Provide the [X, Y] coordinate of the cell's center where the given text is located.  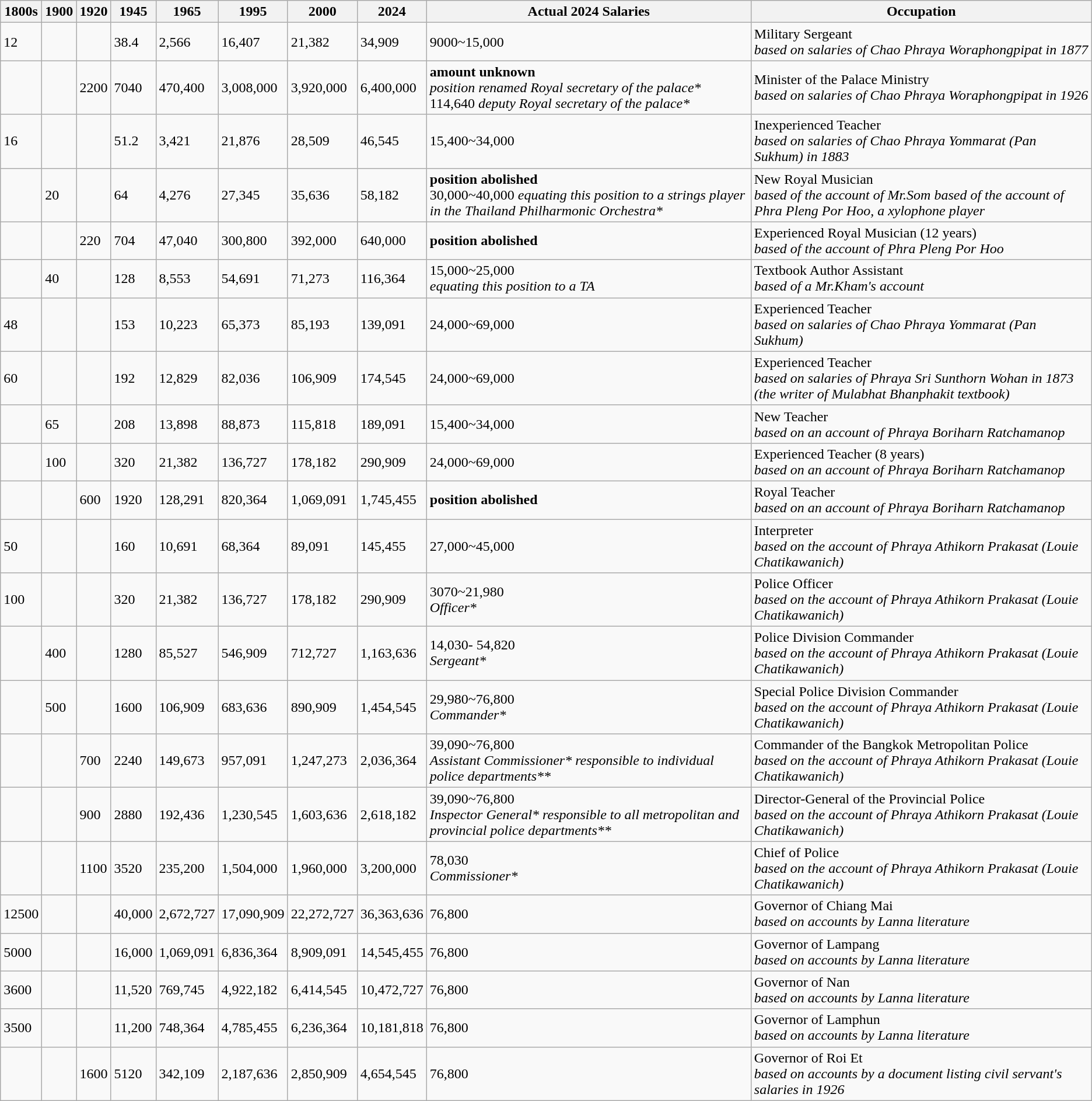
7040 [133, 88]
957,091 [253, 761]
48 [21, 324]
amount unknownposition renamed Royal secretary of the palace* 114,640 deputy Royal secretary of the palace* [589, 88]
21,876 [253, 141]
16,407 [253, 42]
1280 [133, 653]
400 [60, 653]
Experienced Teacher (8 years)based on an account of Phraya Boriharn Ratchamanop [921, 462]
Military Sergeantbased on salaries of Chao Phraya Woraphongpipat in 1877 [921, 42]
546,909 [253, 653]
40,000 [133, 914]
Inexperienced Teacherbased on salaries of Chao Phraya Yommarat (Pan Sukhum) in 1883 [921, 141]
85,527 [187, 653]
160 [133, 546]
65 [60, 424]
Commander of the Bangkok Metropolitan Policebased on the account of Phraya Athikorn Prakasat (Louie Chatikawanich) [921, 761]
Occupation [921, 12]
820,364 [253, 499]
6,400,000 [392, 88]
9000~15,000 [589, 42]
116,364 [392, 279]
New Teacherbased on an account of Phraya Boriharn Ratchamanop [921, 424]
145,455 [392, 546]
13,898 [187, 424]
235,200 [187, 868]
14,545,455 [392, 952]
40 [60, 279]
153 [133, 324]
8,553 [187, 279]
4,922,182 [253, 990]
46,545 [392, 141]
683,636 [253, 707]
3,920,000 [322, 88]
Chief of Policebased on the account of Phraya Athikorn Prakasat (Louie Chatikawanich) [921, 868]
12500 [21, 914]
1,247,273 [322, 761]
220 [93, 240]
15,000~25,000equating this position to a TA [589, 279]
2024 [392, 12]
2880 [133, 815]
2200 [93, 88]
2,187,636 [253, 1074]
12 [21, 42]
34,909 [392, 42]
192 [133, 378]
Police Division Commanderbased on the account of Phraya Athikorn Prakasat (Louie Chatikawanich) [921, 653]
54,691 [253, 279]
300,800 [253, 240]
Police Officerbased on the account of Phraya Athikorn Prakasat (Louie Chatikawanich) [921, 600]
36,363,636 [392, 914]
39,090~76,800Inspector General* responsible to all metropolitan and provincial police departments** [589, 815]
20 [60, 195]
39,090~76,800Assistant Commissioner* responsible to individual police departments** [589, 761]
769,745 [187, 990]
17,090,909 [253, 914]
71,273 [322, 279]
1965 [187, 12]
2,672,727 [187, 914]
1,504,000 [253, 868]
27,345 [253, 195]
88,873 [253, 424]
342,109 [187, 1074]
Actual 2024 Salaries [589, 12]
1,603,636 [322, 815]
58,182 [392, 195]
2,036,364 [392, 761]
68,364 [253, 546]
1,960,000 [322, 868]
208 [133, 424]
85,193 [322, 324]
640,000 [392, 240]
1,454,545 [392, 707]
1,230,545 [253, 815]
1100 [93, 868]
712,727 [322, 653]
600 [93, 499]
4,276 [187, 195]
10,472,727 [392, 990]
6,836,364 [253, 952]
64 [133, 195]
position abolished30,000~40,000 equating this position to a strings player in the Thailand Philharmonic Orchestra* [589, 195]
115,818 [322, 424]
78,030Commissioner* [589, 868]
60 [21, 378]
Governor of Lampangbased on accounts by Lanna literature [921, 952]
22,272,727 [322, 914]
16 [21, 141]
82,036 [253, 378]
1800s [21, 12]
470,400 [187, 88]
Experienced Teacherbased on salaries of Chao Phraya Yommarat (Pan Sukhum) [921, 324]
2,566 [187, 42]
3070~21,980Officer* [589, 600]
1995 [253, 12]
4,654,545 [392, 1074]
Experienced Royal Musician (12 years)based of the account of Phra Pleng Por Hoo [921, 240]
38.4 [133, 42]
1,163,636 [392, 653]
Special Police Division Commanderbased on the account of Phraya Athikorn Prakasat (Louie Chatikawanich) [921, 707]
890,909 [322, 707]
Minister of the Palace Ministrybased on salaries of Chao Phraya Woraphongpipat in 1926 [921, 88]
8,909,091 [322, 952]
2,618,182 [392, 815]
12,829 [187, 378]
Director-General of the Provincial Policebased on the account of Phraya Athikorn Prakasat (Louie Chatikawanich) [921, 815]
189,091 [392, 424]
2240 [133, 761]
128 [133, 279]
11,520 [133, 990]
Governor of Nanbased on accounts by Lanna literature [921, 990]
128,291 [187, 499]
392,000 [322, 240]
3600 [21, 990]
Governor of Chiang Maibased on accounts by Lanna literature [921, 914]
10,223 [187, 324]
704 [133, 240]
10,691 [187, 546]
51.2 [133, 141]
3,200,000 [392, 868]
748,364 [187, 1028]
Royal Teacherbased on an account of Phraya Boriharn Ratchamanop [921, 499]
3500 [21, 1028]
27,000~45,000 [589, 546]
Governor of Roi Etbased on accounts by a document listing civil servant's salaries in 1926 [921, 1074]
10,181,818 [392, 1028]
3520 [133, 868]
2,850,909 [322, 1074]
149,673 [187, 761]
16,000 [133, 952]
14,030- 54,820Sergeant* [589, 653]
6,236,364 [322, 1028]
47,040 [187, 240]
Interpreterbased on the account of Phraya Athikorn Prakasat (Louie Chatikawanich) [921, 546]
700 [93, 761]
Experienced Teacherbased on salaries of Phraya Sri Sunthorn Wohan in 1873 (the writer of Mulabhat Bhanphakit textbook) [921, 378]
11,200 [133, 1028]
5120 [133, 1074]
3,008,000 [253, 88]
174,545 [392, 378]
89,091 [322, 546]
29,980~76,800Commander* [589, 707]
4,785,455 [253, 1028]
1945 [133, 12]
1900 [60, 12]
65,373 [253, 324]
139,091 [392, 324]
50 [21, 546]
35,636 [322, 195]
1,745,455 [392, 499]
2000 [322, 12]
28,509 [322, 141]
192,436 [187, 815]
Governor of Lamphunbased on accounts by Lanna literature [921, 1028]
3,421 [187, 141]
Textbook Author Assistantbased of a Mr.Kham's account [921, 279]
5000 [21, 952]
6,414,545 [322, 990]
900 [93, 815]
New Royal Musicianbased of the account of Mr.Som based of the account of Phra Pleng Por Hoo, a xylophone player [921, 195]
500 [60, 707]
